Find where the given text appears and provide that cell's center as [X, Y] coordinate. 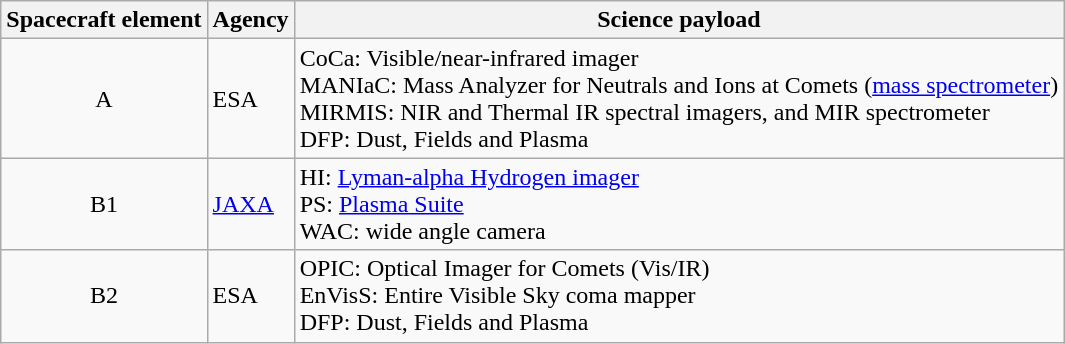
Spacecraft element [104, 20]
OPIC: Optical Imager for Comets (Vis/IR)EnVisS: Entire Visible Sky coma mapperDFP: Dust, Fields and Plasma [679, 296]
A [104, 98]
JAXA [250, 204]
HI: Lyman-alpha Hydrogen imagerPS: Plasma SuiteWAC: wide angle camera [679, 204]
B1 [104, 204]
Science payload [679, 20]
Agency [250, 20]
B2 [104, 296]
